From the cell containing the given text, extract its center point as (x, y) coordinate. 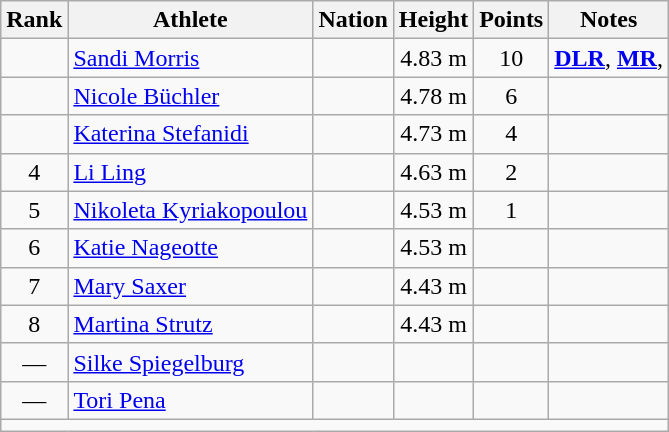
2 (512, 172)
DLR, MR, (609, 58)
Notes (609, 20)
Nikoleta Kyriakopoulou (190, 210)
Martina Strutz (190, 324)
8 (34, 324)
1 (512, 210)
Silke Spiegelburg (190, 362)
4.63 m (433, 172)
Katerina Stefanidi (190, 134)
Height (433, 20)
Katie Nageotte (190, 248)
4.78 m (433, 96)
4.73 m (433, 134)
Tori Pena (190, 400)
5 (34, 210)
Nation (353, 20)
Athlete (190, 20)
Nicole Büchler (190, 96)
Li Ling (190, 172)
4.83 m (433, 58)
7 (34, 286)
Sandi Morris (190, 58)
Points (512, 20)
10 (512, 58)
Rank (34, 20)
Mary Saxer (190, 286)
